Pinpoint the cell where the given text exists, returning its [X, Y] midpoint coordinate. 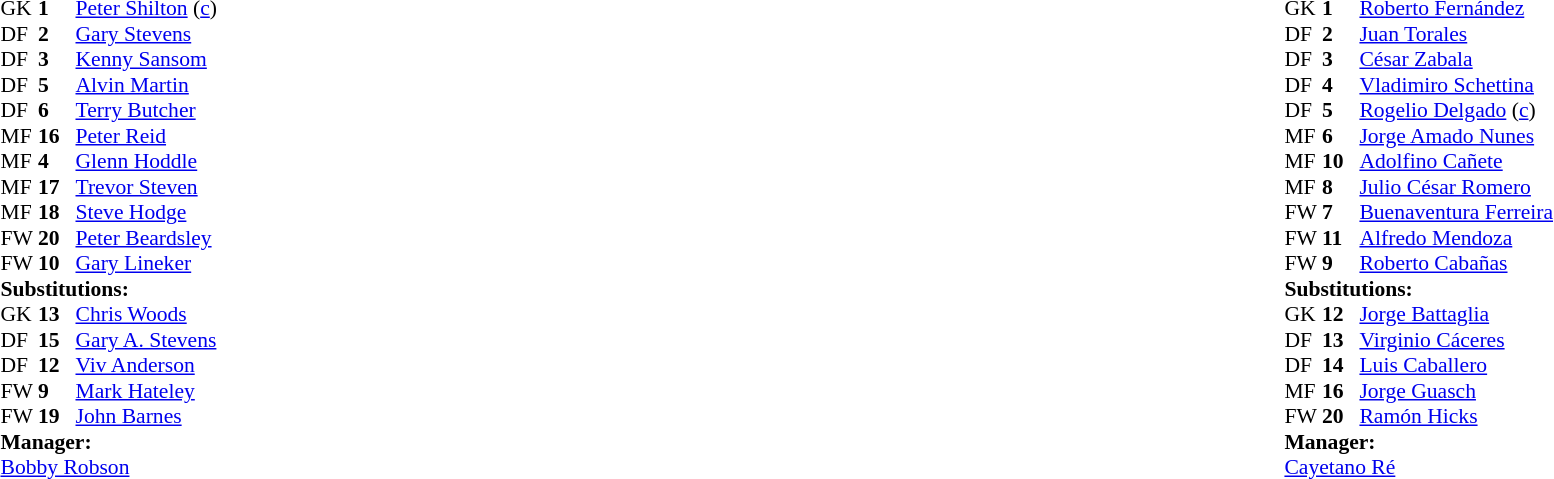
John Barnes [146, 417]
Alfredo Mendoza [1456, 238]
Jorge Amado Nunes [1456, 136]
Luis Caballero [1456, 365]
Julio César Romero [1456, 187]
Virginio Cáceres [1456, 340]
15 [57, 340]
8 [1341, 187]
Juan Torales [1456, 34]
Chris Woods [146, 315]
Terry Butcher [146, 111]
Gary Stevens [146, 34]
11 [1341, 238]
Gary Lineker [146, 263]
Buenaventura Ferreira [1456, 213]
Steve Hodge [146, 213]
Alvin Martin [146, 85]
Trevor Steven [146, 187]
Peter Reid [146, 136]
César Zabala [1456, 59]
Glenn Hoddle [146, 161]
Kenny Sansom [146, 59]
Mark Hateley [146, 391]
14 [1341, 365]
19 [57, 417]
18 [57, 213]
Gary A. Stevens [146, 340]
7 [1341, 213]
Jorge Battaglia [1456, 315]
Peter Beardsley [146, 238]
Viv Anderson [146, 365]
Adolfino Cañete [1456, 161]
17 [57, 187]
Vladimiro Schettina [1456, 85]
Jorge Guasch [1456, 391]
Ramón Hicks [1456, 417]
Rogelio Delgado (c) [1456, 111]
Roberto Cabañas [1456, 263]
